For the text-containing cell, return its midpoint in (X, Y) coordinate format. 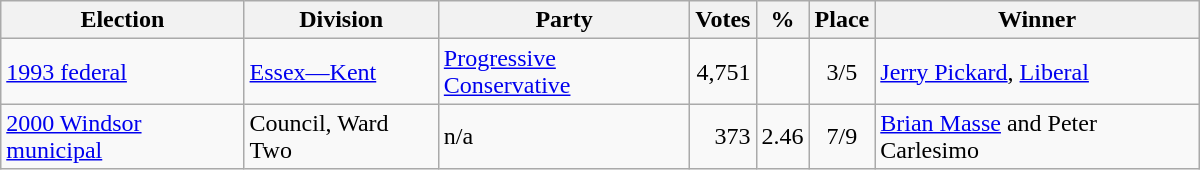
Party (564, 20)
2.46 (782, 136)
Essex—Kent (341, 72)
373 (723, 136)
Progressive Conservative (564, 72)
Election (122, 20)
Jerry Pickard, Liberal (1037, 72)
1993 federal (122, 72)
3/5 (842, 72)
% (782, 20)
Votes (723, 20)
7/9 (842, 136)
Council, Ward Two (341, 136)
Place (842, 20)
Brian Masse and Peter Carlesimo (1037, 136)
Winner (1037, 20)
Division (341, 20)
n/a (564, 136)
4,751 (723, 72)
2000 Windsor municipal (122, 136)
